For the text-containing cell, return its midpoint in [X, Y] coordinate format. 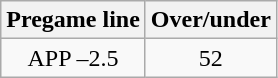
52 [210, 58]
Over/under [210, 20]
Pregame line [74, 20]
APP –2.5 [74, 58]
